Find where the given text appears and provide that cell's center as [X, Y] coordinate. 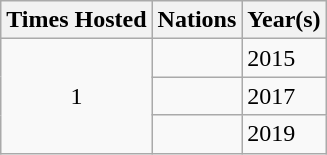
Times Hosted [76, 20]
1 [76, 96]
Year(s) [284, 20]
2017 [284, 96]
Nations [197, 20]
2015 [284, 58]
2019 [284, 134]
